Output the [X, Y] coordinate of the center of the cell containing the given text.  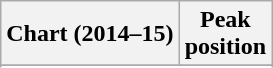
Peakposition [225, 34]
Chart (2014–15) [90, 34]
